Scan for the cell matching the given text and deliver its (X, Y) coordinate at center. 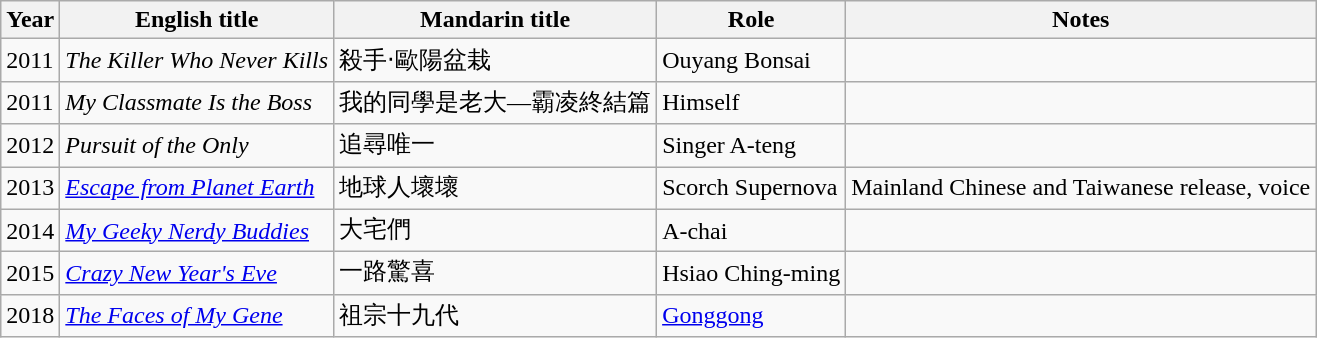
Escape from Planet Earth (197, 188)
My Geeky Nerdy Buddies (197, 230)
Ouyang Bonsai (752, 60)
Year (30, 20)
Pursuit of the Only (197, 146)
Singer A-teng (752, 146)
2012 (30, 146)
Himself (752, 102)
Notes (1081, 20)
Scorch Supernova (752, 188)
Mandarin title (496, 20)
A-chai (752, 230)
2013 (30, 188)
Role (752, 20)
Crazy New Year's Eve (197, 274)
一路驚喜 (496, 274)
English title (197, 20)
地球人壞壞 (496, 188)
追尋唯一 (496, 146)
My Classmate Is the Boss (197, 102)
Gonggong (752, 316)
大宅們 (496, 230)
我的同學是老大—霸凌終結篇 (496, 102)
殺手‧歐陽盆栽 (496, 60)
Mainland Chinese and Taiwanese release, voice (1081, 188)
2018 (30, 316)
Hsiao Ching-ming (752, 274)
The Faces of My Gene (197, 316)
祖宗十九代 (496, 316)
2015 (30, 274)
2014 (30, 230)
The Killer Who Never Kills (197, 60)
